Provide the (x, y) coordinate of the cell's center where the given text is located.  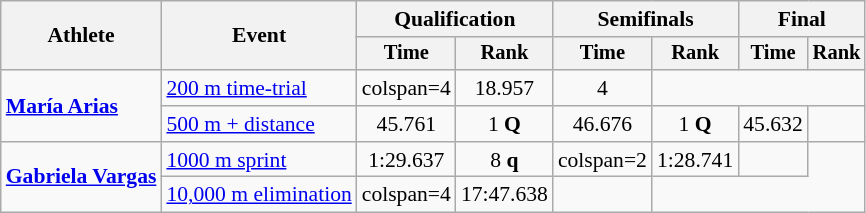
colspan=2 (602, 160)
Final (802, 19)
10,000 m elimination (258, 195)
1:28.741 (695, 160)
1:29.637 (406, 160)
Gabriela Vargas (82, 178)
Qualification (455, 19)
17:47.638 (504, 195)
46.676 (602, 124)
45.632 (772, 124)
Semifinals (646, 19)
500 m + distance (258, 124)
8 q (504, 160)
200 m time-trial (258, 88)
4 (602, 88)
1000 m sprint (258, 160)
18.957 (504, 88)
Event (258, 36)
María Arias (82, 106)
45.761 (406, 124)
Athlete (82, 36)
